Find where the given text appears and provide that cell's center as [x, y] coordinate. 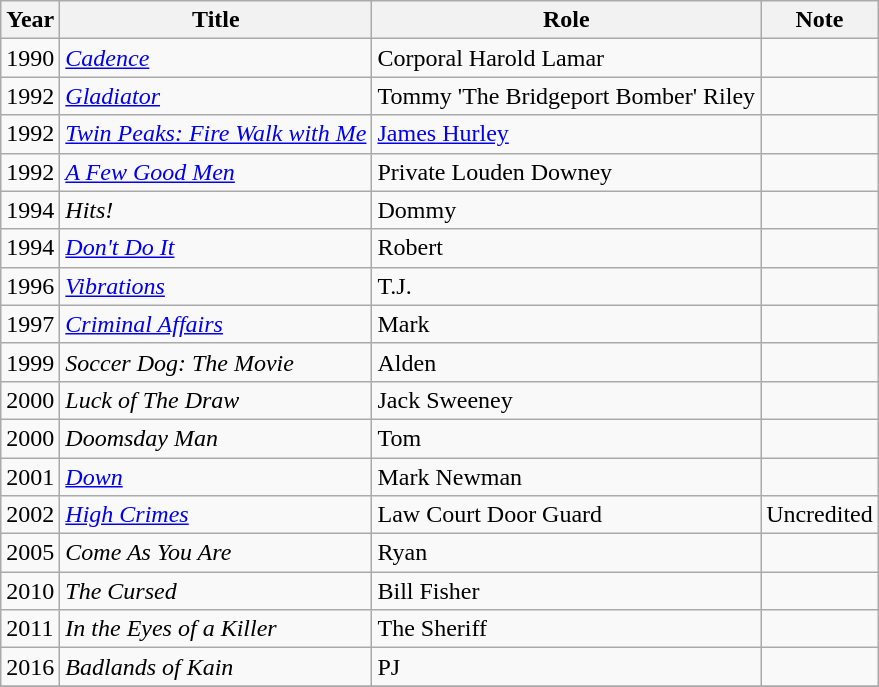
Bill Fisher [566, 591]
T.J. [566, 286]
Gladiator [216, 96]
Law Court Door Guard [566, 515]
Mark Newman [566, 477]
Year [30, 20]
2001 [30, 477]
Down [216, 477]
1990 [30, 58]
Jack Sweeney [566, 400]
Corporal Harold Lamar [566, 58]
2005 [30, 553]
Note [820, 20]
Tommy 'The Bridgeport Bomber' Riley [566, 96]
1996 [30, 286]
A Few Good Men [216, 172]
Cadence [216, 58]
Vibrations [216, 286]
Private Louden Downey [566, 172]
Robert [566, 248]
Don't Do It [216, 248]
High Crimes [216, 515]
Tom [566, 438]
Badlands of Kain [216, 667]
Uncredited [820, 515]
Alden [566, 362]
1997 [30, 324]
2010 [30, 591]
Hits! [216, 210]
PJ [566, 667]
Mark [566, 324]
Come As You Are [216, 553]
2011 [30, 629]
1999 [30, 362]
Twin Peaks: Fire Walk with Me [216, 134]
James Hurley [566, 134]
Role [566, 20]
Doomsday Man [216, 438]
The Cursed [216, 591]
Title [216, 20]
2016 [30, 667]
Dommy [566, 210]
Luck of The Draw [216, 400]
Ryan [566, 553]
Criminal Affairs [216, 324]
Soccer Dog: The Movie [216, 362]
In the Eyes of a Killer [216, 629]
2002 [30, 515]
The Sheriff [566, 629]
